Output the [x, y] coordinate of the center of the cell containing the given text.  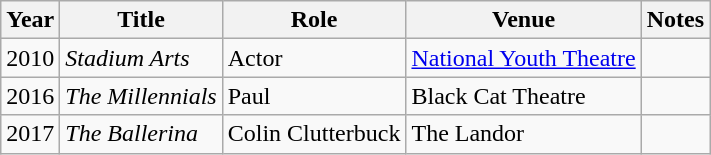
Colin Clutterbuck [314, 134]
National Youth Theatre [524, 58]
The Ballerina [141, 134]
Year [30, 20]
The Landor [524, 134]
Role [314, 20]
Paul [314, 96]
Notes [675, 20]
Black Cat Theatre [524, 96]
2010 [30, 58]
Venue [524, 20]
The Millennials [141, 96]
Title [141, 20]
Stadium Arts [141, 58]
2016 [30, 96]
Actor [314, 58]
2017 [30, 134]
